Find where the given text appears and provide that cell's center as [X, Y] coordinate. 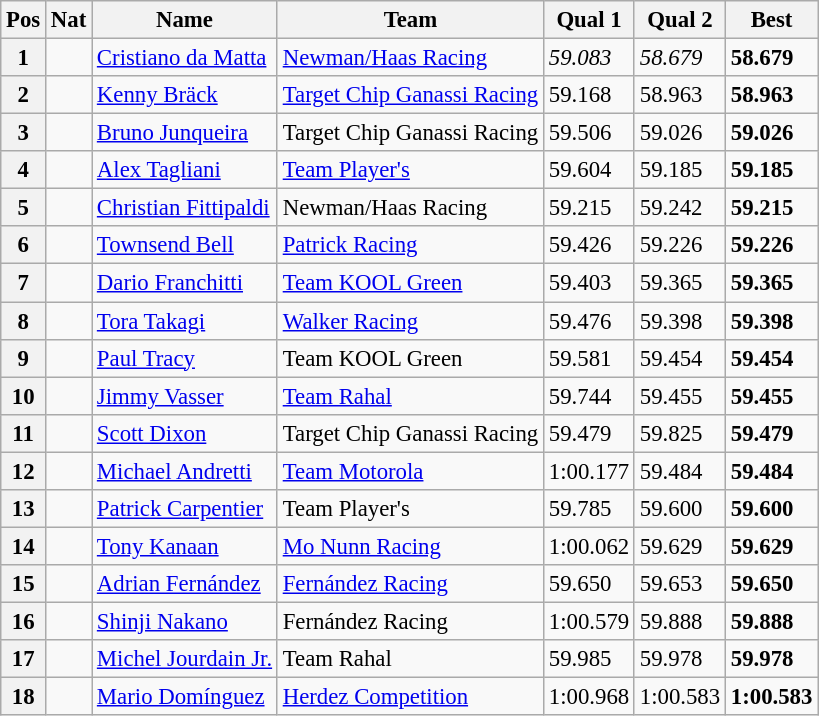
59.825 [680, 433]
59.785 [588, 509]
Paul Tracy [185, 358]
59.476 [588, 321]
Pos [24, 20]
6 [24, 245]
Townsend Bell [185, 245]
Name [185, 20]
17 [24, 659]
Best [771, 20]
59.581 [588, 358]
18 [24, 697]
59.083 [588, 58]
59.242 [680, 208]
Adrian Fernández [185, 584]
59.744 [588, 396]
Michel Jourdain Jr. [185, 659]
59.506 [588, 133]
Shinji Nakano [185, 621]
59.403 [588, 283]
4 [24, 170]
Scott Dixon [185, 433]
Nat [69, 20]
Patrick Carpentier [185, 509]
1 [24, 58]
10 [24, 396]
Patrick Racing [410, 245]
Qual 2 [680, 20]
1:00.177 [588, 471]
16 [24, 621]
5 [24, 208]
13 [24, 509]
Walker Racing [410, 321]
7 [24, 283]
Team [410, 20]
2 [24, 95]
Herdez Competition [410, 697]
1:00.062 [588, 546]
15 [24, 584]
Bruno Junqueira [185, 133]
9 [24, 358]
Tora Takagi [185, 321]
14 [24, 546]
59.985 [588, 659]
59.168 [588, 95]
8 [24, 321]
59.653 [680, 584]
Michael Andretti [185, 471]
Kenny Bräck [185, 95]
Jimmy Vasser [185, 396]
59.426 [588, 245]
12 [24, 471]
3 [24, 133]
Mario Domínguez [185, 697]
59.604 [588, 170]
Cristiano da Matta [185, 58]
Tony Kanaan [185, 546]
Alex Tagliani [185, 170]
Mo Nunn Racing [410, 546]
Christian Fittipaldi [185, 208]
Dario Franchitti [185, 283]
1:00.579 [588, 621]
Team Motorola [410, 471]
1:00.968 [588, 697]
11 [24, 433]
Qual 1 [588, 20]
